Provide the (X, Y) coordinate of the cell's center where the given text is located.  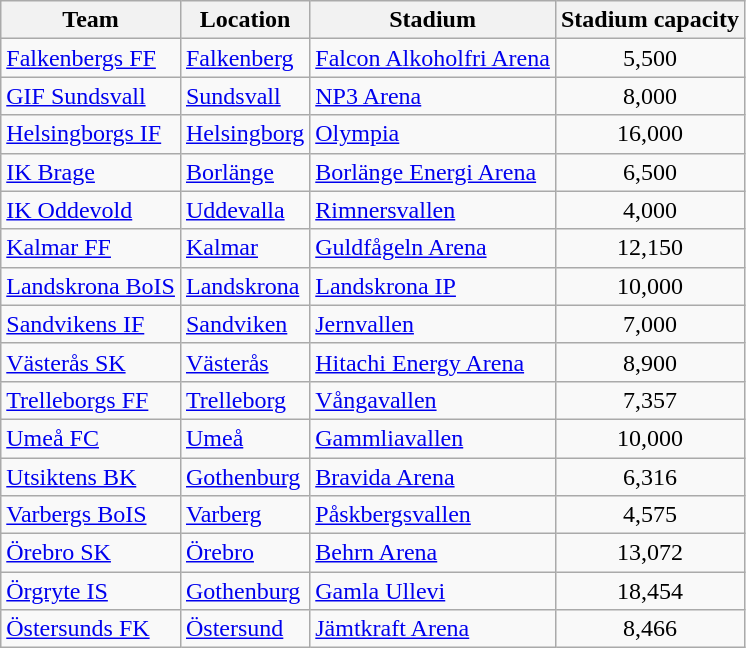
Stadium capacity (650, 20)
GIF Sundsvall (91, 96)
Umeå FC (91, 438)
Vångavallen (433, 400)
Sundsvall (244, 96)
Rimnersvallen (433, 210)
16,000 (650, 134)
Borlänge Energi Arena (433, 172)
IK Oddevold (91, 210)
6,500 (650, 172)
Utsiktens BK (91, 477)
Varberg (244, 515)
6,316 (650, 477)
Jämtkraft Arena (433, 629)
Örebro SK (91, 553)
Landskrona IP (433, 286)
Guldfågeln Arena (433, 248)
8,466 (650, 629)
Borlänge (244, 172)
Östersund (244, 629)
Falcon Alkoholfri Arena (433, 58)
Sandviken (244, 324)
Västerås SK (91, 362)
Trelleborg (244, 400)
NP3 Arena (433, 96)
IK Brage (91, 172)
Jernvallen (433, 324)
Hitachi Energy Arena (433, 362)
12,150 (650, 248)
Örgryte IS (91, 591)
Landskrona BoIS (91, 286)
8,900 (650, 362)
18,454 (650, 591)
Stadium (433, 20)
Falkenbergs FF (91, 58)
Varbergs BoIS (91, 515)
Umeå (244, 438)
7,000 (650, 324)
Helsingborg (244, 134)
Västerås (244, 362)
Kalmar (244, 248)
Östersunds FK (91, 629)
7,357 (650, 400)
8,000 (650, 96)
Kalmar FF (91, 248)
Gamla Ullevi (433, 591)
Behrn Arena (433, 553)
Team (91, 20)
Trelleborgs FF (91, 400)
4,575 (650, 515)
Helsingborgs IF (91, 134)
4,000 (650, 210)
Landskrona (244, 286)
Uddevalla (244, 210)
5,500 (650, 58)
Sandvikens IF (91, 324)
Gammliavallen (433, 438)
Olympia (433, 134)
Falkenberg (244, 58)
Påskbergsvallen (433, 515)
Bravida Arena (433, 477)
Örebro (244, 553)
Location (244, 20)
13,072 (650, 553)
